For the text-containing cell, return its midpoint in [x, y] coordinate format. 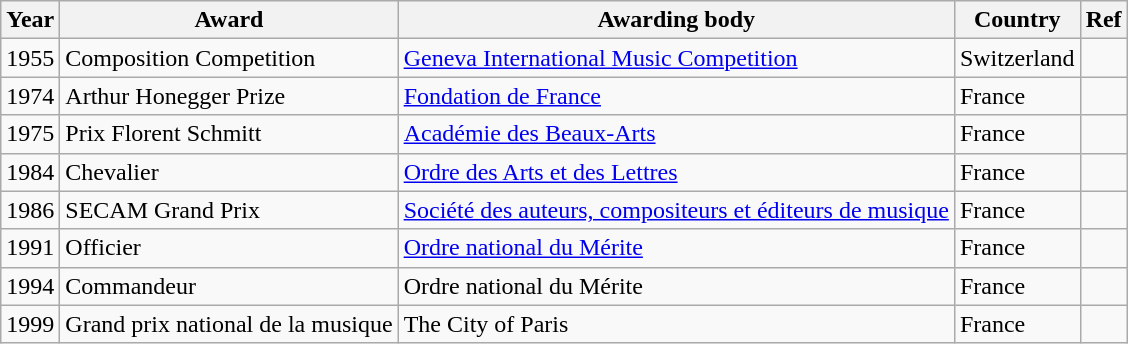
Fondation de France [676, 96]
Award [229, 20]
SECAM Grand Prix [229, 210]
Geneva International Music Competition [676, 58]
Year [30, 20]
Chevalier [229, 172]
Awarding body [676, 20]
1986 [30, 210]
Composition Competition [229, 58]
1991 [30, 248]
1975 [30, 134]
1984 [30, 172]
The City of Paris [676, 324]
1999 [30, 324]
Country [1017, 20]
Académie des Beaux-Arts [676, 134]
Switzerland [1017, 58]
Prix Florent Schmitt [229, 134]
1994 [30, 286]
Grand prix national de la musique [229, 324]
Ref [1104, 20]
1955 [30, 58]
Ordre des Arts et des Lettres [676, 172]
Officier [229, 248]
1974 [30, 96]
Société des auteurs, compositeurs et éditeurs de musique [676, 210]
Commandeur [229, 286]
Arthur Honegger Prize [229, 96]
